Provide the [x, y] coordinate of the cell's center where the given text is located.  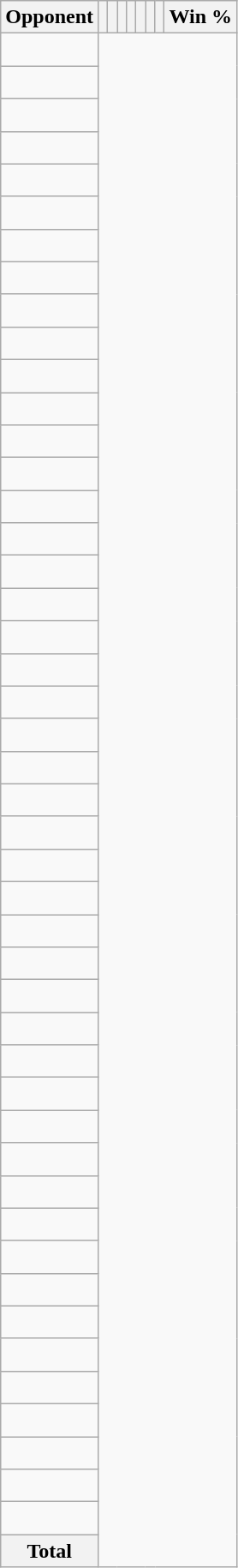
Win % [200, 17]
Opponent [50, 17]
Total [50, 1551]
